Determine the [X, Y] coordinate at the center of the cell enclosing the given text.  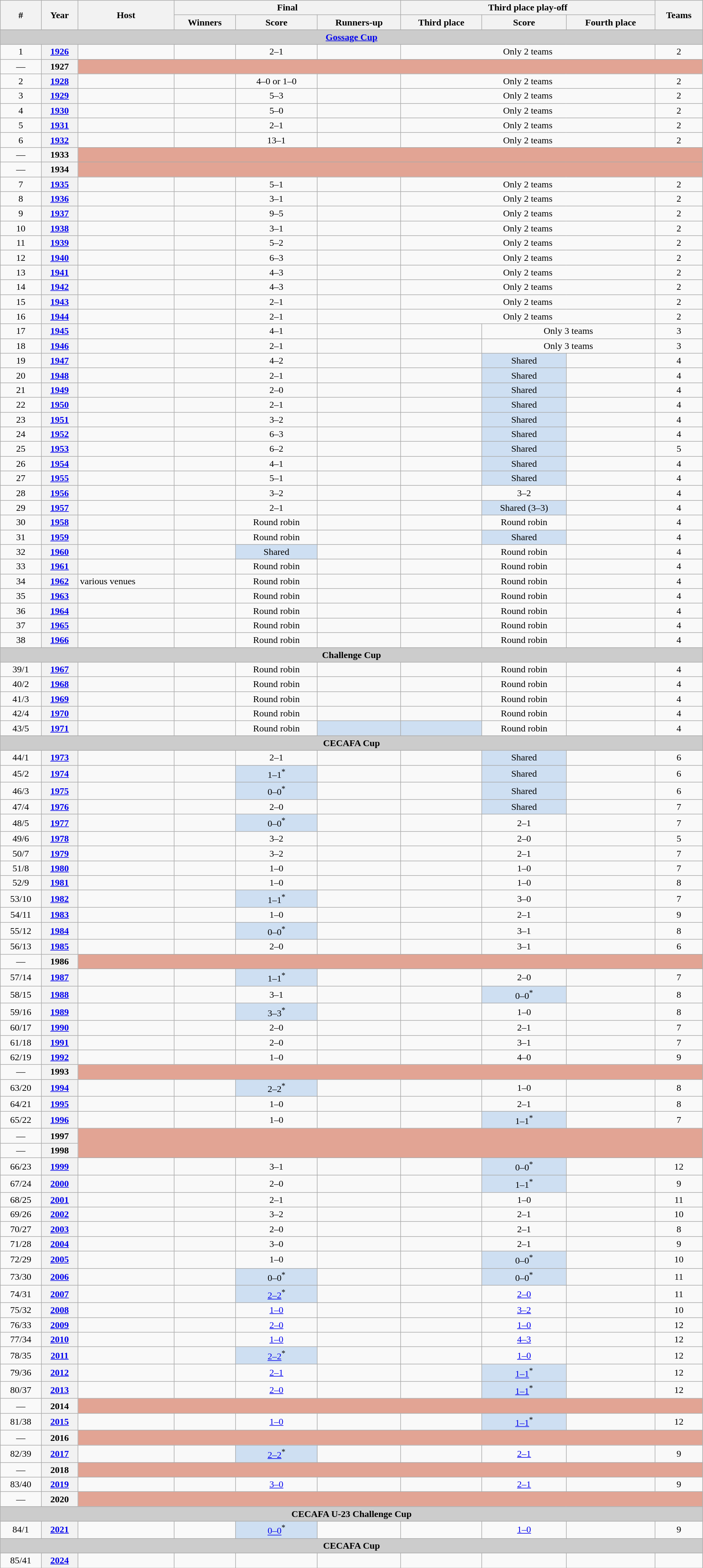
4–2 [276, 361]
1944 [59, 316]
Shared (3–3) [524, 508]
2001 [59, 1200]
1974 [59, 774]
1935 [59, 184]
21 [21, 390]
17 [21, 331]
25 [21, 449]
1983 [59, 915]
1999 [59, 1166]
22 [21, 405]
2003 [59, 1229]
1947 [59, 361]
1969 [59, 699]
1957 [59, 508]
CECAFA U-23 Challenge Cup [351, 1514]
1996 [59, 1120]
1938 [59, 228]
33 [21, 566]
42/4 [21, 714]
73/30 [21, 1277]
2015 [59, 1422]
# [21, 15]
46/3 [21, 791]
1987 [59, 978]
2011 [59, 1355]
70/27 [21, 1229]
9–5 [276, 214]
84/1 [21, 1530]
24 [21, 434]
1948 [59, 375]
76/33 [21, 1325]
5–3 [276, 96]
53/10 [21, 899]
2006 [59, 1277]
26 [21, 464]
1954 [59, 464]
1940 [59, 258]
1995 [59, 1104]
68/25 [21, 1200]
1945 [59, 331]
1968 [59, 684]
13–1 [276, 140]
63/20 [21, 1088]
77/34 [21, 1340]
1952 [59, 434]
56/13 [21, 947]
40/2 [21, 684]
49/6 [21, 839]
20 [21, 375]
62/19 [21, 1057]
1930 [59, 111]
72/29 [21, 1260]
1977 [59, 823]
1970 [59, 714]
36 [21, 611]
1988 [59, 995]
1980 [59, 868]
55/12 [21, 931]
Winners [205, 22]
48/5 [21, 823]
1979 [59, 854]
80/37 [21, 1390]
1981 [59, 883]
1973 [59, 758]
1942 [59, 287]
1955 [59, 478]
1971 [59, 728]
13 [21, 272]
1933 [59, 155]
2005 [59, 1260]
81/38 [21, 1422]
18 [21, 346]
1929 [59, 96]
69/26 [21, 1214]
1976 [59, 807]
61/18 [21, 1042]
2024 [59, 1560]
1928 [59, 81]
5–0 [276, 111]
1984 [59, 931]
2008 [59, 1310]
75/32 [21, 1310]
1967 [59, 670]
16 [21, 316]
2012 [59, 1372]
1939 [59, 243]
Host [126, 15]
1931 [59, 125]
1956 [59, 493]
1989 [59, 1012]
60/17 [21, 1028]
2002 [59, 1214]
various venues [126, 581]
43/5 [21, 728]
Gossage Cup [351, 37]
19 [21, 361]
1982 [59, 899]
2018 [59, 1470]
71/28 [21, 1244]
2004 [59, 1244]
1958 [59, 522]
50/7 [21, 854]
1986 [59, 961]
2019 [59, 1485]
1951 [59, 419]
29 [21, 508]
39/1 [21, 670]
28 [21, 493]
15 [21, 302]
2016 [59, 1438]
37 [21, 625]
3–3* [276, 1012]
1962 [59, 581]
1991 [59, 1042]
14 [21, 287]
1997 [59, 1136]
1 [21, 52]
27 [21, 478]
Third place play-off [528, 8]
66/23 [21, 1166]
1993 [59, 1072]
35 [21, 596]
30 [21, 522]
1978 [59, 839]
31 [21, 537]
67/24 [21, 1184]
85/41 [21, 1560]
1932 [59, 140]
Third place [441, 22]
41/3 [21, 699]
23 [21, 419]
2017 [59, 1454]
1941 [59, 272]
2021 [59, 1530]
83/40 [21, 1485]
1950 [59, 405]
1949 [59, 390]
1998 [59, 1150]
2014 [59, 1406]
65/22 [21, 1120]
51/8 [21, 868]
64/21 [21, 1104]
78/35 [21, 1355]
4–0 [524, 1057]
Runners-up [359, 22]
74/31 [21, 1294]
2009 [59, 1325]
1961 [59, 566]
82/39 [21, 1454]
32 [21, 552]
Year [59, 15]
1959 [59, 537]
5–2 [276, 243]
1943 [59, 302]
54/11 [21, 915]
1936 [59, 199]
Final [287, 8]
1966 [59, 640]
1964 [59, 611]
4–0 or 1–0 [276, 81]
1953 [59, 449]
59/16 [21, 1012]
1937 [59, 214]
1946 [59, 346]
79/36 [21, 1372]
1963 [59, 596]
34 [21, 581]
1992 [59, 1057]
1934 [59, 169]
1994 [59, 1088]
Challenge Cup [351, 655]
52/9 [21, 883]
58/15 [21, 995]
1927 [59, 66]
6–2 [276, 449]
38 [21, 640]
1960 [59, 552]
Fourth place [610, 22]
2020 [59, 1499]
44/1 [21, 758]
2007 [59, 1294]
47/4 [21, 807]
2000 [59, 1184]
1965 [59, 625]
1926 [59, 52]
Teams [679, 15]
45/2 [21, 774]
1975 [59, 791]
1990 [59, 1028]
57/14 [21, 978]
2013 [59, 1390]
1985 [59, 947]
2010 [59, 1340]
